Search for the cell housing the specified text and yield its [X, Y] center coordinate. 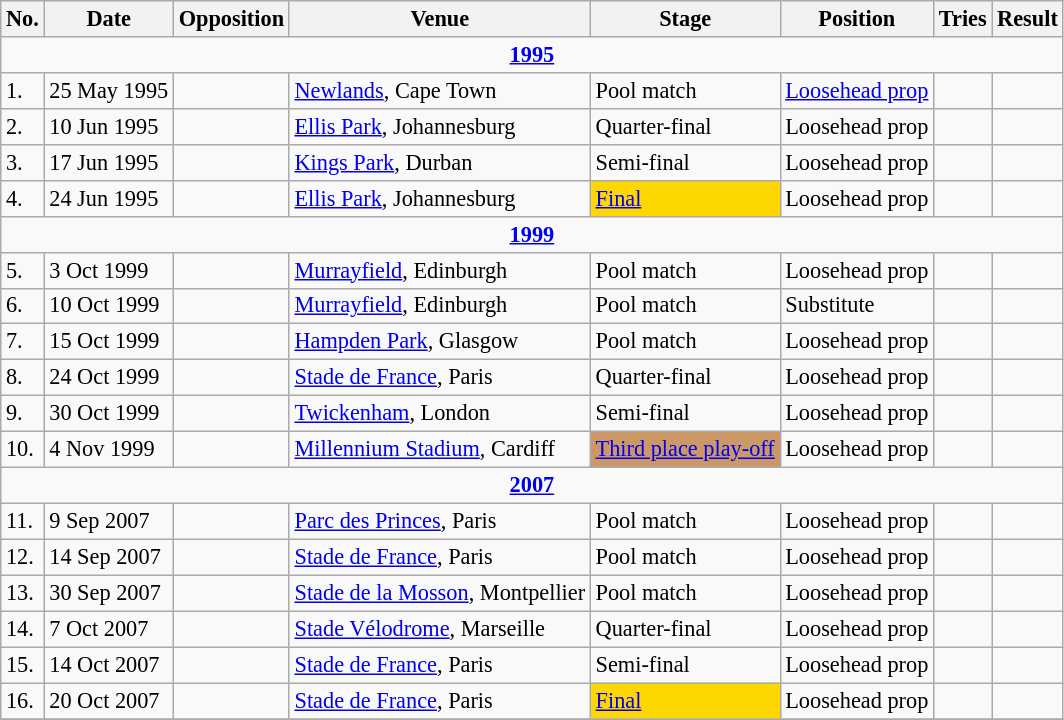
4. [22, 198]
8. [22, 378]
16. [22, 701]
24 Jun 1995 [108, 198]
Third place play-off [685, 450]
25 May 1995 [108, 90]
14 Oct 2007 [108, 665]
Hampden Park, Glasgow [440, 342]
7 Oct 2007 [108, 629]
Millennium Stadium, Cardiff [440, 450]
30 Sep 2007 [108, 593]
Date [108, 19]
5. [22, 270]
No. [22, 19]
30 Oct 1999 [108, 414]
15. [22, 665]
13. [22, 593]
4 Nov 1999 [108, 450]
11. [22, 521]
1. [22, 90]
10 Oct 1999 [108, 306]
Kings Park, Durban [440, 162]
Position [857, 19]
14. [22, 629]
9. [22, 414]
Parc des Princes, Paris [440, 521]
10 Jun 1995 [108, 126]
Result [1028, 19]
Opposition [231, 19]
1999 [532, 234]
2007 [532, 485]
Substitute [857, 306]
24 Oct 1999 [108, 378]
Stage [685, 19]
9 Sep 2007 [108, 521]
Venue [440, 19]
17 Jun 1995 [108, 162]
2. [22, 126]
Newlands, Cape Town [440, 90]
3 Oct 1999 [108, 270]
14 Sep 2007 [108, 557]
1995 [532, 55]
Stade Vélodrome, Marseille [440, 629]
15 Oct 1999 [108, 342]
10. [22, 450]
6. [22, 306]
Twickenham, London [440, 414]
12. [22, 557]
Stade de la Mosson, Montpellier [440, 593]
20 Oct 2007 [108, 701]
3. [22, 162]
Tries [963, 19]
7. [22, 342]
